Find where the given text appears and provide that cell's center as [x, y] coordinate. 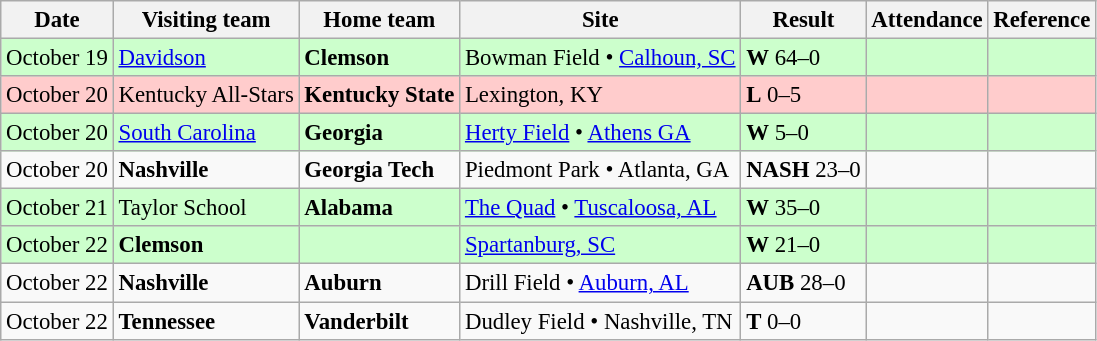
L 0–5 [804, 95]
Drill Field • Auburn, AL [600, 283]
Lexington, KY [600, 95]
Taylor School [206, 208]
South Carolina [206, 133]
W 21–0 [804, 245]
Visiting team [206, 20]
Dudley Field • Nashville, TN [600, 321]
Bowman Field • Calhoun, SC [600, 58]
Piedmont Park • Atlanta, GA [600, 170]
Davidson [206, 58]
Auburn [380, 283]
October 21 [57, 208]
W 35–0 [804, 208]
W 5–0 [804, 133]
Georgia [380, 133]
Reference [1042, 20]
Home team [380, 20]
October 19 [57, 58]
T 0–0 [804, 321]
Date [57, 20]
Spartanburg, SC [600, 245]
Vanderbilt [380, 321]
W 64–0 [804, 58]
Tennessee [206, 321]
NASH 23–0 [804, 170]
Site [600, 20]
Result [804, 20]
Alabama [380, 208]
Herty Field • Athens GA [600, 133]
Georgia Tech [380, 170]
The Quad • Tuscaloosa, AL [600, 208]
Kentucky State [380, 95]
AUB 28–0 [804, 283]
Kentucky All-Stars [206, 95]
Attendance [927, 20]
